Determine the (x, y) coordinate at the center of the cell enclosing the given text.  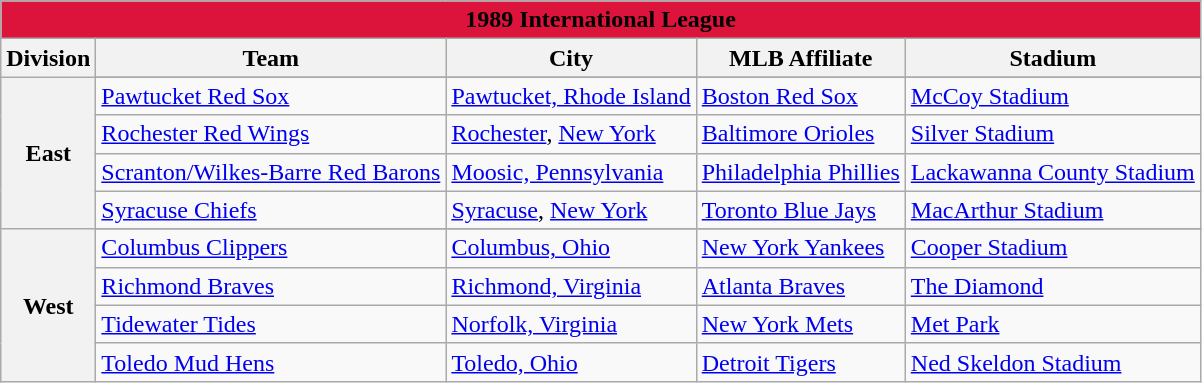
Rochester, New York (571, 134)
Syracuse Chiefs (271, 210)
Norfolk, Virginia (571, 324)
Pawtucket, Rhode Island (571, 96)
Division (48, 58)
Richmond Braves (271, 286)
Pawtucket Red Sox (271, 96)
Stadium (1052, 58)
Tidewater Tides (271, 324)
New York Mets (800, 324)
Detroit Tigers (800, 362)
Toledo, Ohio (571, 362)
Met Park (1052, 324)
New York Yankees (800, 248)
The Diamond (1052, 286)
Atlanta Braves (800, 286)
Toronto Blue Jays (800, 210)
East (48, 153)
Toledo Mud Hens (271, 362)
Rochester Red Wings (271, 134)
Ned Skeldon Stadium (1052, 362)
Cooper Stadium (1052, 248)
Baltimore Orioles (800, 134)
1989 International League (601, 20)
Scranton/Wilkes-Barre Red Barons (271, 172)
West (48, 305)
MacArthur Stadium (1052, 210)
Columbus Clippers (271, 248)
Silver Stadium (1052, 134)
McCoy Stadium (1052, 96)
City (571, 58)
Moosic, Pennsylvania (571, 172)
Richmond, Virginia (571, 286)
Team (271, 58)
Boston Red Sox (800, 96)
MLB Affiliate (800, 58)
Philadelphia Phillies (800, 172)
Columbus, Ohio (571, 248)
Lackawanna County Stadium (1052, 172)
Syracuse, New York (571, 210)
